Find where the given text appears and provide that cell's center as [X, Y] coordinate. 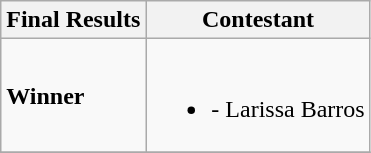
Contestant [258, 20]
Final Results [74, 20]
Winner [74, 96]
- Larissa Barros [258, 96]
